Find where the given text appears and provide that cell's center as (X, Y) coordinate. 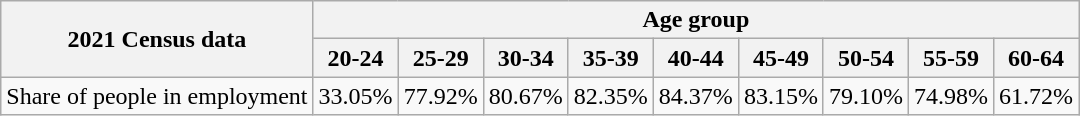
33.05% (356, 96)
61.72% (1036, 96)
74.98% (950, 96)
84.37% (696, 96)
Age group (696, 20)
25-29 (440, 58)
60-64 (1036, 58)
55-59 (950, 58)
83.15% (780, 96)
77.92% (440, 96)
30-34 (526, 58)
Share of people in employment (157, 96)
79.10% (866, 96)
50-54 (866, 58)
20-24 (356, 58)
2021 Census data (157, 39)
80.67% (526, 96)
45-49 (780, 58)
82.35% (610, 96)
40-44 (696, 58)
35-39 (610, 58)
